Extract the [x, y] coordinate from the center of the cell holding the provided text.  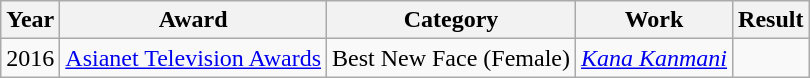
Asianet Television Awards [194, 58]
Award [194, 20]
Year [30, 20]
Work [654, 20]
Result [771, 20]
Category [452, 20]
2016 [30, 58]
Kana Kanmani [654, 58]
Best New Face (Female) [452, 58]
